Determine the [x, y] coordinate at the center of the cell enclosing the given text.  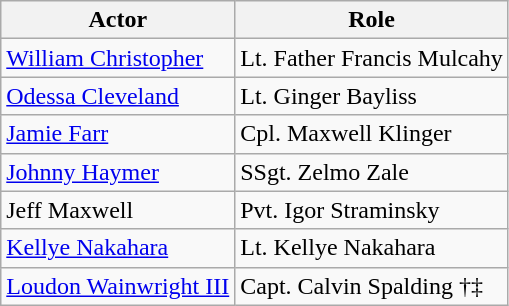
Lt. Kellye Nakahara [372, 248]
Role [372, 20]
Pvt. Igor Straminsky [372, 210]
Odessa Cleveland [118, 96]
Actor [118, 20]
Jamie Farr [118, 134]
Loudon Wainwright III [118, 286]
Cpl. Maxwell Klinger [372, 134]
Kellye Nakahara [118, 248]
Capt. Calvin Spalding †‡ [372, 286]
Johnny Haymer [118, 172]
William Christopher [118, 58]
Lt. Ginger Bayliss [372, 96]
Lt. Father Francis Mulcahy [372, 58]
SSgt. Zelmo Zale [372, 172]
Jeff Maxwell [118, 210]
